Identify which cell holds the provided text, then report its [x, y] central coordinate. 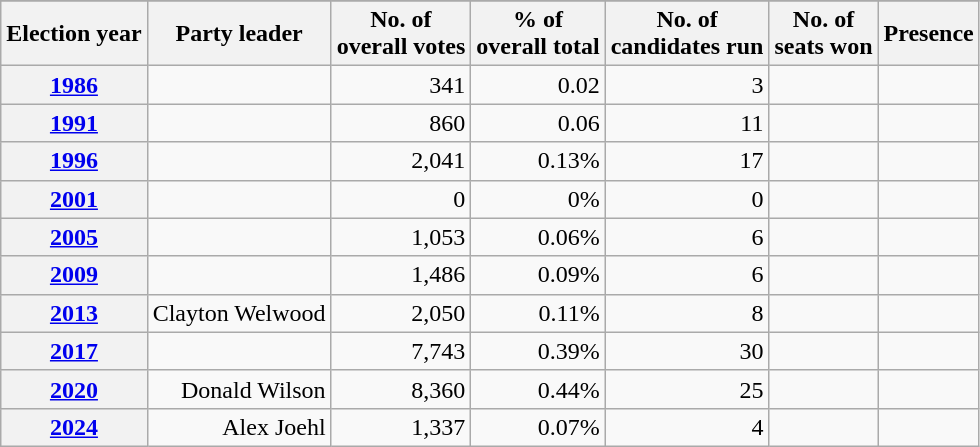
% ofoverall total [538, 34]
No. ofseats won [824, 34]
0.06% [538, 237]
2,041 [401, 161]
8,360 [401, 389]
2005 [74, 237]
4 [687, 427]
0.07% [538, 427]
Party leader [239, 34]
2,050 [401, 313]
2020 [74, 389]
No. ofoverall votes [401, 34]
17 [687, 161]
Election year [74, 34]
30 [687, 351]
0.11% [538, 313]
0.02 [538, 85]
8 [687, 313]
Donald Wilson [239, 389]
25 [687, 389]
Alex Joehl [239, 427]
2013 [74, 313]
2001 [74, 199]
1986 [74, 85]
7,743 [401, 351]
0.13% [538, 161]
2009 [74, 275]
1,337 [401, 427]
1996 [74, 161]
2024 [74, 427]
Presence [928, 34]
11 [687, 123]
0.06 [538, 123]
341 [401, 85]
1,486 [401, 275]
2017 [74, 351]
Clayton Welwood [239, 313]
1,053 [401, 237]
0.39% [538, 351]
No. ofcandidates run [687, 34]
0.44% [538, 389]
0% [538, 199]
860 [401, 123]
1991 [74, 123]
0.09% [538, 275]
3 [687, 85]
